Locate the cell with the specified text and output its (X, Y) center coordinate. 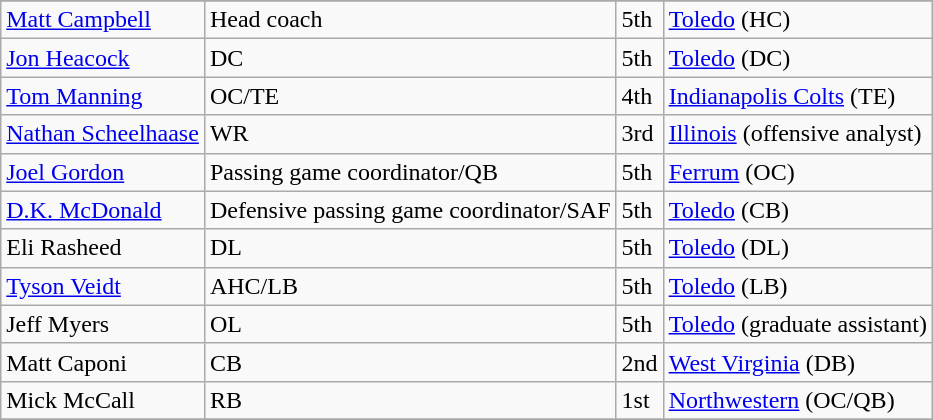
Matt Campbell (103, 20)
CB (410, 362)
4th (640, 96)
Indianapolis Colts (TE) (798, 96)
Toledo (graduate assistant) (798, 324)
Defensive passing game coordinator/SAF (410, 210)
Ferrum (OC) (798, 172)
Nathan Scheelhaase (103, 134)
Matt Caponi (103, 362)
Tom Manning (103, 96)
WR (410, 134)
Jon Heacock (103, 58)
D.K. McDonald (103, 210)
1st (640, 400)
Head coach (410, 20)
2nd (640, 362)
Passing game coordinator/QB (410, 172)
AHC/LB (410, 286)
OC/TE (410, 96)
Eli Rasheed (103, 248)
DL (410, 248)
Jeff Myers (103, 324)
West Virginia (DB) (798, 362)
RB (410, 400)
Toledo (DL) (798, 248)
Northwestern (OC/QB) (798, 400)
OL (410, 324)
3rd (640, 134)
Toledo (CB) (798, 210)
Joel Gordon (103, 172)
Tyson Veidt (103, 286)
Illinois (offensive analyst) (798, 134)
Toledo (LB) (798, 286)
Toledo (HC) (798, 20)
Toledo (DC) (798, 58)
DC (410, 58)
Mick McCall (103, 400)
